Extract the [x, y] coordinate from the center of the cell holding the provided text.  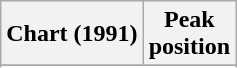
Chart (1991) [72, 34]
Peakposition [189, 34]
